Return the (x, y) coordinate for the center point of the cell that contains the specified text.  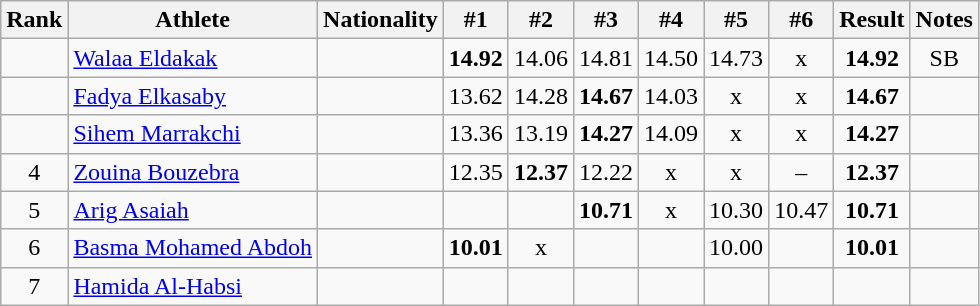
– (802, 172)
14.28 (540, 96)
14.50 (670, 58)
Fadya Elkasaby (193, 96)
Notes (944, 20)
14.06 (540, 58)
12.22 (606, 172)
7 (34, 286)
Hamida Al-Habsi (193, 286)
Result (872, 20)
12.35 (476, 172)
4 (34, 172)
#1 (476, 20)
Walaa Eldakak (193, 58)
SB (944, 58)
Basma Mohamed Abdoh (193, 248)
Zouina Bouzebra (193, 172)
Nationality (381, 20)
13.19 (540, 134)
#3 (606, 20)
14.73 (736, 58)
Athlete (193, 20)
Rank (34, 20)
#6 (802, 20)
14.09 (670, 134)
10.00 (736, 248)
#5 (736, 20)
6 (34, 248)
#4 (670, 20)
14.03 (670, 96)
5 (34, 210)
Sihem Marrakchi (193, 134)
14.81 (606, 58)
10.47 (802, 210)
Arig Asaiah (193, 210)
13.62 (476, 96)
10.30 (736, 210)
13.36 (476, 134)
#2 (540, 20)
